From the cell containing the given text, extract its center point as (x, y) coordinate. 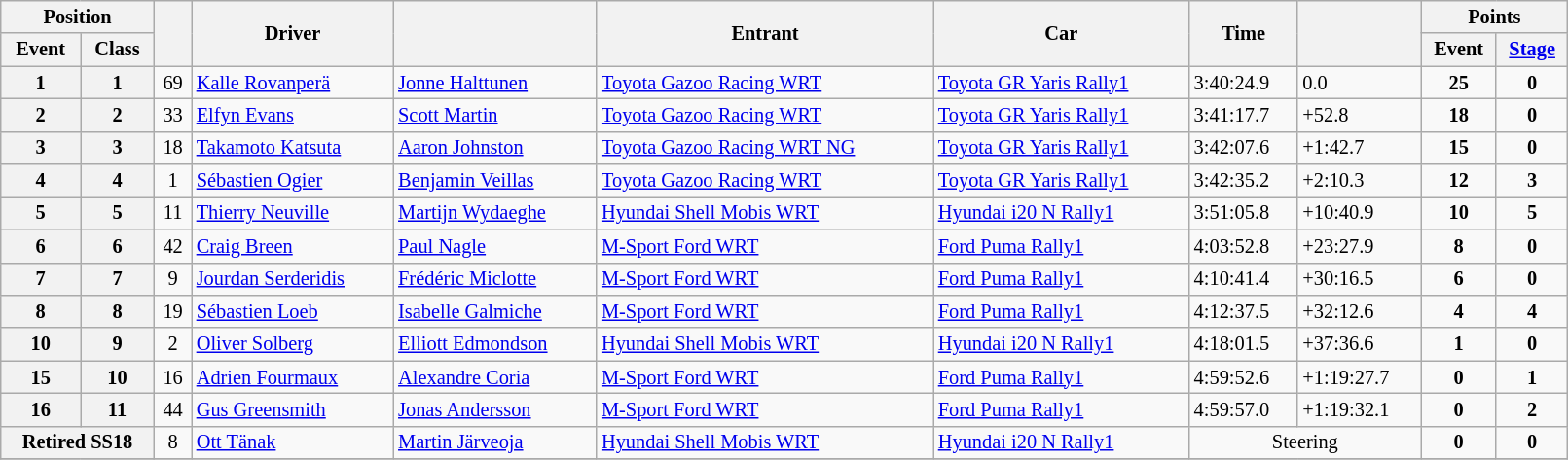
3:42:35.2 (1244, 181)
3:42:07.6 (1244, 148)
Steering (1305, 442)
Frédéric Miclotte (494, 279)
+37:36.6 (1359, 344)
Jonas Andersson (494, 409)
Points (1495, 17)
Benjamin Veillas (494, 181)
Jonne Halttunen (494, 83)
3:40:24.9 (1244, 83)
+32:12.6 (1359, 311)
+2:10.3 (1359, 181)
Stage (1532, 50)
Aaron Johnston (494, 148)
+23:27.9 (1359, 246)
4:59:52.6 (1244, 377)
+30:16.5 (1359, 279)
Isabelle Galmiche (494, 311)
4:59:57.0 (1244, 409)
Driver (292, 33)
12 (1459, 181)
4:03:52.8 (1244, 246)
+1:19:32.1 (1359, 409)
Toyota Gazoo Racing WRT NG (765, 148)
Ott Tänak (292, 442)
44 (172, 409)
4:18:01.5 (1244, 344)
Paul Nagle (494, 246)
3:41:17.7 (1244, 115)
Entrant (765, 33)
Sébastien Ogier (292, 181)
Position (78, 17)
Sébastien Loeb (292, 311)
Elfyn Evans (292, 115)
+1:19:27.7 (1359, 377)
Gus Greensmith (292, 409)
Scott Martin (494, 115)
Class (118, 50)
4:10:41.4 (1244, 279)
69 (172, 83)
Retired SS18 (78, 442)
0.0 (1359, 83)
42 (172, 246)
Alexandre Coria (494, 377)
Craig Breen (292, 246)
Car (1061, 33)
25 (1459, 83)
4:12:37.5 (1244, 311)
+1:42.7 (1359, 148)
Oliver Solberg (292, 344)
Kalle Rovanperä (292, 83)
+10:40.9 (1359, 213)
33 (172, 115)
Takamoto Katsuta (292, 148)
3:51:05.8 (1244, 213)
19 (172, 311)
Elliott Edmondson (494, 344)
Adrien Fourmaux (292, 377)
Thierry Neuville (292, 213)
Jourdan Serderidis (292, 279)
Martijn Wydaeghe (494, 213)
Martin Järveoja (494, 442)
+52.8 (1359, 115)
Time (1244, 33)
